Scan for the cell matching the given text and deliver its [x, y] coordinate at center. 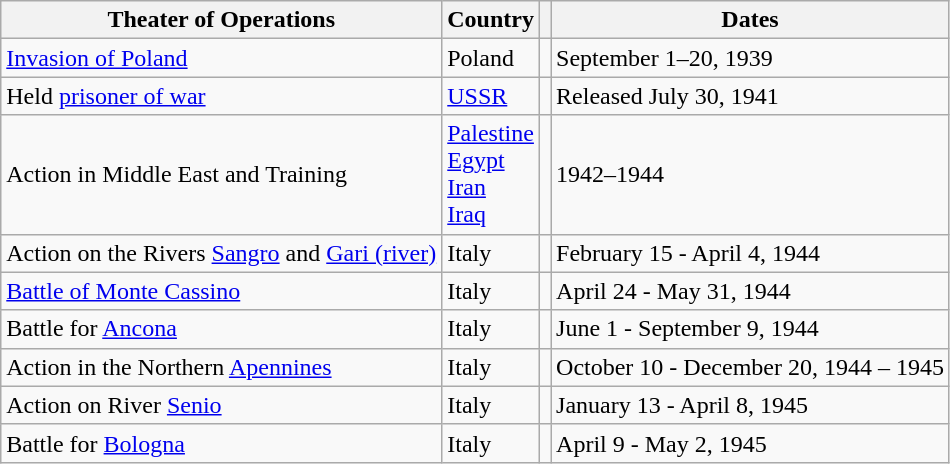
1942–1944 [750, 174]
Dates [750, 20]
Battle for Bologna [222, 443]
Battle of Monte Cassino [222, 291]
June 1 - September 9, 1944 [750, 329]
PalestineEgyptIranIraq [491, 174]
Action on River Senio [222, 405]
April 9 - May 2, 1945 [750, 443]
Action on the Rivers Sangro and Gari (river) [222, 253]
Released July 30, 1941 [750, 96]
January 13 - April 8, 1945 [750, 405]
Poland [491, 58]
Action in Middle East and Training [222, 174]
February 15 - April 4, 1944 [750, 253]
October 10 - December 20, 1944 – 1945 [750, 367]
Held prisoner of war [222, 96]
April 24 - May 31, 1944 [750, 291]
September 1–20, 1939 [750, 58]
Country [491, 20]
USSR [491, 96]
Invasion of Poland [222, 58]
Action in the Northern Apennines [222, 367]
Battle for Ancona [222, 329]
Theater of Operations [222, 20]
